Output the [X, Y] coordinate of the center of the cell containing the given text.  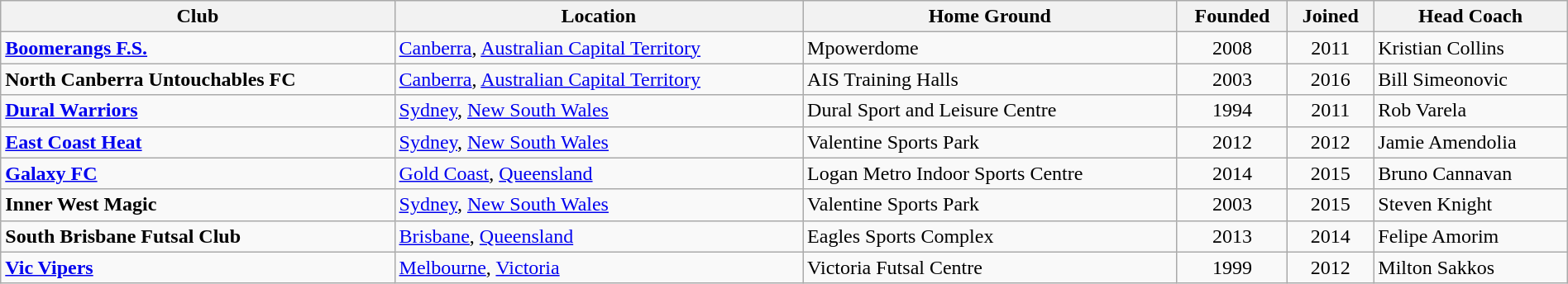
Vic Vipers [198, 267]
AIS Training Halls [991, 79]
2016 [1331, 79]
Mpowerdome [991, 48]
Dural Warriors [198, 111]
Milton Sakkos [1470, 267]
Melbourne, Victoria [599, 267]
Gold Coast, Queensland [599, 173]
1994 [1232, 111]
Dural Sport and Leisure Centre [991, 111]
Founded [1232, 17]
Club [198, 17]
2008 [1232, 48]
Inner West Magic [198, 205]
South Brisbane Futsal Club [198, 236]
Boomerangs F.S. [198, 48]
Eagles Sports Complex [991, 236]
Rob Varela [1470, 111]
North Canberra Untouchables FC [198, 79]
2013 [1232, 236]
Head Coach [1470, 17]
Bruno Cannavan [1470, 173]
Brisbane, Queensland [599, 236]
Steven Knight [1470, 205]
Jamie Amendolia [1470, 142]
1999 [1232, 267]
Felipe Amorim [1470, 236]
Galaxy FC [198, 173]
Kristian Collins [1470, 48]
Location [599, 17]
East Coast Heat [198, 142]
Logan Metro Indoor Sports Centre [991, 173]
Joined [1331, 17]
Home Ground [991, 17]
Bill Simeonovic [1470, 79]
Victoria Futsal Centre [991, 267]
